Search for the cell housing the specified text and yield its (X, Y) center coordinate. 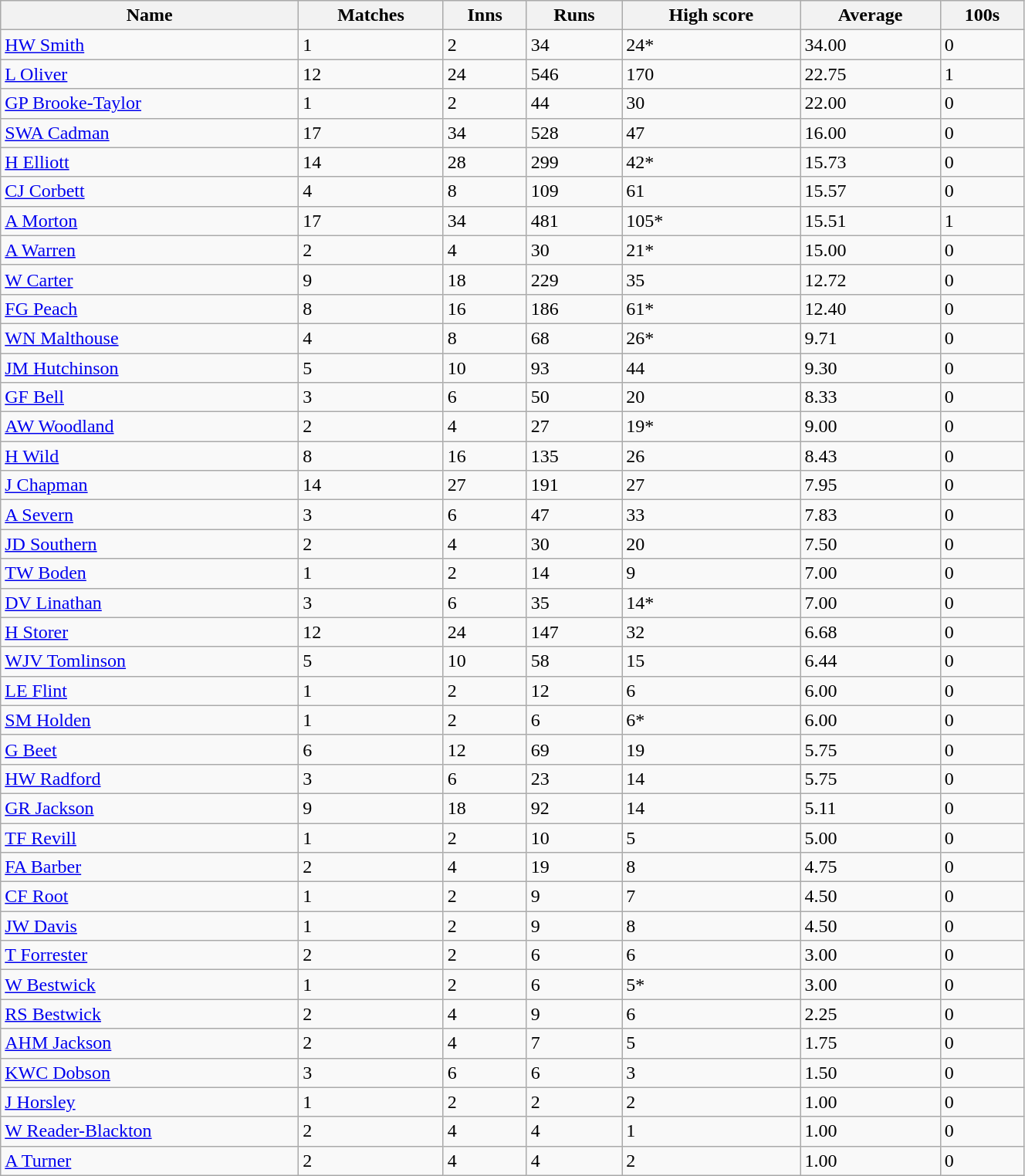
TF Revill (150, 837)
8.33 (871, 397)
H Elliott (150, 162)
A Warren (150, 250)
26 (712, 456)
H Wild (150, 456)
A Morton (150, 221)
8.43 (871, 456)
15.57 (871, 191)
HW Smith (150, 45)
7.50 (871, 544)
W Reader-Blackton (150, 1131)
WN Malthouse (150, 338)
100s (982, 15)
68 (574, 338)
24* (712, 45)
Runs (574, 15)
High score (712, 15)
AW Woodland (150, 427)
4.75 (871, 867)
6.68 (871, 632)
1.75 (871, 1043)
9.71 (871, 338)
2.25 (871, 1014)
299 (574, 162)
FA Barber (150, 867)
GP Brooke-Taylor (150, 103)
229 (574, 279)
CF Root (150, 897)
GR Jackson (150, 808)
Name (150, 15)
L Oliver (150, 74)
RS Bestwick (150, 1014)
546 (574, 74)
CJ Corbett (150, 191)
15.00 (871, 250)
6.44 (871, 661)
LE Flint (150, 691)
61 (712, 191)
105* (712, 221)
FG Peach (150, 309)
SM Holden (150, 720)
481 (574, 221)
12.40 (871, 309)
93 (574, 368)
Matches (370, 15)
92 (574, 808)
5.00 (871, 837)
16.00 (871, 133)
32 (712, 632)
147 (574, 632)
TW Boden (150, 573)
50 (574, 397)
9.00 (871, 427)
JW Davis (150, 926)
DV Linathan (150, 603)
14* (712, 603)
JM Hutchinson (150, 368)
7.83 (871, 515)
GF Bell (150, 397)
Inns (485, 15)
W Carter (150, 279)
26* (712, 338)
170 (712, 74)
21* (712, 250)
1.50 (871, 1073)
J Horsley (150, 1102)
HW Radford (150, 779)
A Turner (150, 1161)
109 (574, 191)
61* (712, 309)
W Bestwick (150, 985)
23 (574, 779)
15.51 (871, 221)
42* (712, 162)
135 (574, 456)
34.00 (871, 45)
191 (574, 485)
6* (712, 720)
9.30 (871, 368)
H Storer (150, 632)
528 (574, 133)
19* (712, 427)
58 (574, 661)
T Forrester (150, 955)
186 (574, 309)
KWC Dobson (150, 1073)
7.95 (871, 485)
5.11 (871, 808)
15 (712, 661)
AHM Jackson (150, 1043)
15.73 (871, 162)
J Chapman (150, 485)
WJV Tomlinson (150, 661)
12.72 (871, 279)
Average (871, 15)
69 (574, 749)
JD Southern (150, 544)
G Beet (150, 749)
SWA Cadman (150, 133)
22.75 (871, 74)
33 (712, 515)
A Severn (150, 515)
5* (712, 985)
22.00 (871, 103)
28 (485, 162)
